Identify which cell holds the provided text, then report its (x, y) central coordinate. 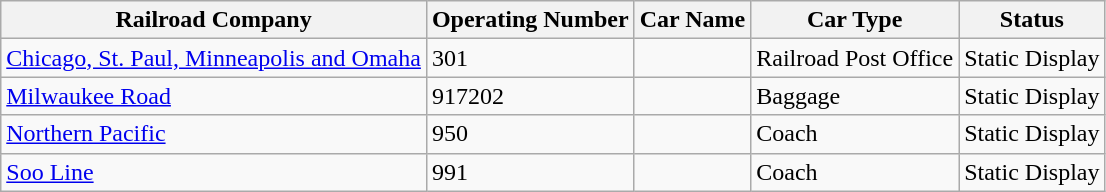
Baggage (855, 96)
301 (530, 58)
Chicago, St. Paul, Minneapolis and Omaha (214, 58)
Car Type (855, 20)
Northern Pacific (214, 134)
Car Name (692, 20)
Railroad Post Office (855, 58)
Railroad Company (214, 20)
Soo Line (214, 172)
Status (1032, 20)
950 (530, 134)
Milwaukee Road (214, 96)
917202 (530, 96)
Operating Number (530, 20)
991 (530, 172)
